Return the (X, Y) coordinate for the center point of the cell that contains the specified text.  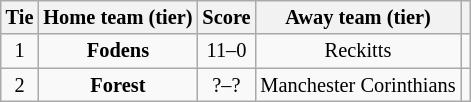
?–? (226, 85)
Reckitts (358, 51)
Score (226, 17)
Away team (tier) (358, 17)
Tie (20, 17)
Manchester Corinthians (358, 85)
1 (20, 51)
11–0 (226, 51)
Home team (tier) (118, 17)
Fodens (118, 51)
2 (20, 85)
Forest (118, 85)
